Detect which cell encompasses the target text, then output its [x, y] center coordinate. 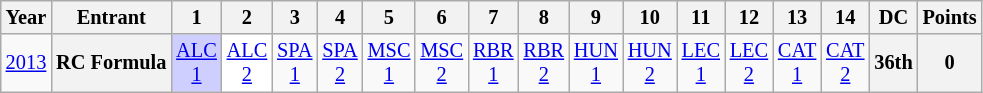
RBR1 [493, 63]
CAT1 [797, 63]
8 [544, 17]
Points [950, 17]
Year [26, 17]
10 [650, 17]
2 [247, 17]
Entrant [111, 17]
MSC1 [390, 63]
1 [196, 17]
36th [893, 63]
RC Formula [111, 63]
ALC1 [196, 63]
4 [340, 17]
3 [294, 17]
13 [797, 17]
11 [701, 17]
5 [390, 17]
MSC2 [442, 63]
2013 [26, 63]
LEC1 [701, 63]
RBR2 [544, 63]
7 [493, 17]
9 [596, 17]
LEC2 [749, 63]
0 [950, 63]
DC [893, 17]
HUN1 [596, 63]
14 [845, 17]
CAT2 [845, 63]
SPA2 [340, 63]
12 [749, 17]
6 [442, 17]
ALC2 [247, 63]
HUN2 [650, 63]
SPA1 [294, 63]
